Locate the cell with the specified text and output its (X, Y) center coordinate. 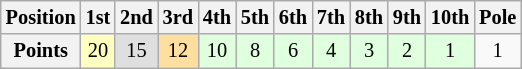
5th (255, 17)
8th (369, 17)
2nd (136, 17)
2 (407, 51)
1st (98, 17)
Points (41, 51)
20 (98, 51)
15 (136, 51)
3rd (178, 17)
10th (450, 17)
9th (407, 17)
4 (331, 51)
Pole (498, 17)
3 (369, 51)
12 (178, 51)
6th (293, 17)
7th (331, 17)
Position (41, 17)
4th (217, 17)
8 (255, 51)
10 (217, 51)
6 (293, 51)
